Search for the cell housing the specified text and yield its [X, Y] center coordinate. 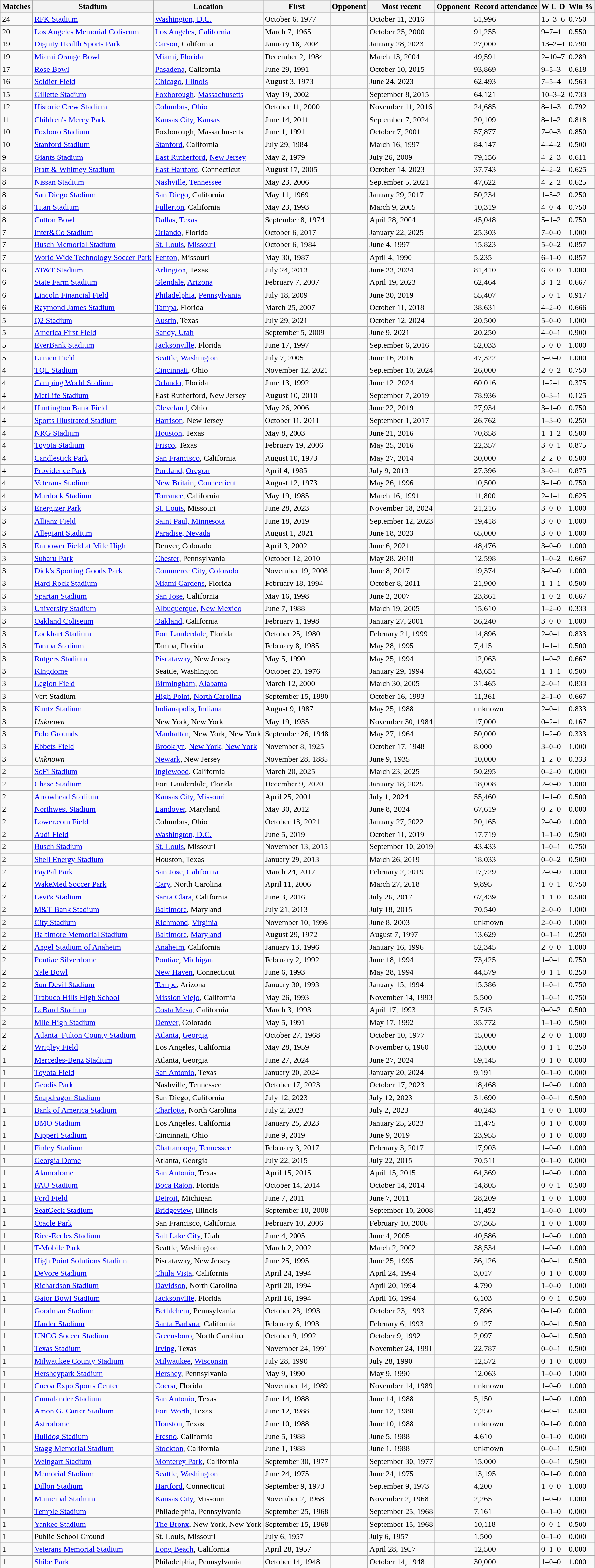
Anaheim, California [208, 947]
April 17, 1993 [401, 1010]
TQL Stadium [93, 370]
Milwaukee County Stadium [93, 1361]
Pasadena, California [208, 69]
BMO Stadium [93, 1123]
8,000 [506, 746]
September 5, 2009 [297, 332]
MetLife Stadium [93, 395]
0.733 [581, 94]
Dallas, Texas [208, 220]
1–3–0 [553, 420]
March 23, 2025 [401, 772]
Yankee Stadium [93, 1524]
Miami Gardens, Florida [208, 584]
11,361 [506, 696]
June 24, 2023 [401, 82]
4–0–4 [553, 207]
Historic Crew Stadium [93, 107]
October 6, 2017 [297, 232]
RFK Stadium [93, 19]
October 10, 2015 [401, 69]
May 26, 1996 [401, 483]
10,000 [506, 759]
5,150 [506, 1399]
November 13, 2015 [297, 847]
Chula Vista, California [208, 1273]
February 2, 1992 [297, 960]
September 8, 2015 [401, 94]
June 12, 2024 [401, 383]
12 [16, 107]
W-L-D [553, 7]
36,126 [506, 1261]
Subaru Park [93, 558]
23,861 [506, 596]
43,433 [506, 847]
38,534 [506, 1248]
25,303 [506, 232]
December 9, 2020 [297, 784]
March 12, 2000 [297, 684]
October 6, 1977 [297, 19]
5,743 [506, 1010]
Fullerton, California [208, 207]
June 18, 2019 [297, 521]
79,156 [506, 157]
June 1, 1991 [297, 132]
May 19, 1935 [297, 721]
Tampa Stadium [93, 646]
Record attendance [506, 7]
Albuquerque, New Mexico [208, 609]
March 24, 2017 [297, 872]
May 28, 1959 [297, 1047]
June 4, 1997 [401, 245]
FAU Stadium [93, 1185]
0.289 [581, 57]
Oakland, California [208, 621]
7,250 [506, 1411]
Goodman Stadium [93, 1311]
31,690 [506, 1098]
May 25, 2016 [401, 445]
Dignity Health Sports Park [93, 44]
19,374 [506, 571]
January 27, 2022 [401, 822]
Dick's Sporting Goods Park [93, 571]
13,195 [506, 1474]
May 28, 1994 [401, 972]
Snapdragon Stadium [93, 1098]
Stockton, California [208, 1449]
26,762 [506, 420]
Bethlehem, Pennsylvania [208, 1311]
5–0–1 [553, 295]
Bridgeview, Illinois [208, 1211]
September 26, 1948 [297, 734]
13–2–4 [553, 44]
6–0–0 [553, 270]
March 3, 1993 [297, 1010]
Cleveland, Ohio [208, 408]
4–2–0 [553, 307]
March 26, 2019 [401, 859]
Sun Devil Stadium [93, 985]
43,651 [506, 671]
40,243 [506, 1110]
East Hartford, Connecticut [208, 170]
Chattanooga, Tennessee [208, 1148]
0.818 [581, 119]
November 28, 1885 [297, 759]
January 30, 1993 [297, 985]
May 5, 1991 [297, 1022]
UNCG Soccer Stadium [93, 1336]
June 6, 2021 [401, 546]
50,234 [506, 195]
Amon G. Carter Stadium [93, 1411]
9–7–4 [553, 32]
Gator Bowl Stadium [93, 1298]
Landover, Maryland [208, 809]
May 30, 1987 [297, 257]
Busch Stadium [93, 847]
Stadium [93, 7]
January 29, 2013 [297, 859]
4–4–2 [553, 144]
April 28, 2004 [401, 220]
24,685 [506, 107]
Greensboro, North Carolina [208, 1336]
65,000 [506, 533]
November 11, 2016 [401, 107]
May 30, 2012 [297, 809]
Location [208, 7]
January 28, 2023 [401, 44]
11,475 [506, 1123]
Ebbets Field [93, 746]
May 28, 2018 [401, 558]
44,579 [506, 972]
March 16, 1997 [401, 144]
52,345 [506, 947]
March 19, 2005 [401, 609]
62,493 [506, 82]
July 9, 2013 [401, 470]
15 [16, 94]
12,500 [506, 1549]
15–3–6 [553, 19]
50,000 [506, 734]
6,103 [506, 1298]
Kuntz Stadium [93, 709]
February 2, 2019 [401, 872]
Santa Clara, California [208, 897]
September 10, 2024 [401, 370]
12,572 [506, 1361]
WakeMed Soccer Park [93, 884]
Birmingham, Alabama [208, 684]
June 8, 2017 [401, 571]
Manhattan, New York, New York [208, 734]
21,900 [506, 584]
4–2–3 [553, 157]
New Britain, Connecticut [208, 483]
13,000 [506, 1047]
February 18, 1994 [297, 584]
August 1, 2021 [297, 533]
October 12, 2024 [401, 320]
55,460 [506, 797]
13,629 [506, 934]
February 7, 2007 [297, 282]
Costa Mesa, California [208, 1010]
0–3–1 [553, 395]
World Wide Technology Soccer Park [93, 257]
January 16, 1996 [401, 947]
18,468 [506, 1085]
9 [16, 157]
Davidson, North Carolina [208, 1286]
Long Beach, California [208, 1549]
Stagg Memorial Stadium [93, 1449]
0.550 [581, 32]
May 23, 1993 [297, 207]
America First Field [93, 332]
May 11, 1969 [297, 195]
October 6, 1984 [297, 245]
August 17, 2005 [297, 170]
Harder Stadium [93, 1323]
Stanford Stadium [93, 144]
Rice-Eccles Stadium [93, 1236]
Comalander Stadium [93, 1399]
2–1–0 [553, 696]
Mile High Stadium [93, 1022]
11,452 [506, 1211]
Oracle Park [93, 1223]
Arlington, Texas [208, 270]
October 27, 1968 [297, 1035]
35,772 [506, 1022]
Fresno, California [208, 1436]
17,719 [506, 834]
PayPal Park [93, 872]
Memorial Stadium [93, 1474]
11,800 [506, 496]
16 [16, 82]
EverBank Stadium [93, 345]
August 29, 1972 [297, 934]
Vert Stadium [93, 696]
June 13, 1992 [297, 383]
14,896 [506, 634]
October 12, 2010 [297, 558]
July 7, 2005 [297, 357]
October 13, 2021 [297, 822]
Shell Energy Stadium [93, 859]
September 12, 2023 [401, 521]
Gillette Stadium [93, 94]
Yale Bowl [93, 972]
7,161 [506, 1511]
Rose Bowl [93, 69]
3,017 [506, 1273]
Astrodome [93, 1424]
Arrowhead Stadium [93, 797]
New York, New York [208, 721]
May 25, 1994 [401, 659]
20,165 [506, 822]
Most recent [401, 7]
62,464 [506, 282]
27,934 [506, 408]
SoFi Stadium [93, 772]
1–1–2 [553, 433]
January 18, 2004 [297, 44]
January 27, 2001 [401, 621]
40,586 [506, 1236]
June 5, 2019 [297, 834]
Monterey Park, California [208, 1461]
48,476 [506, 546]
November 19, 2008 [297, 571]
0.850 [581, 132]
Cotton Bowl [93, 220]
First [297, 7]
Chase Stadium [93, 784]
Titan Stadium [93, 207]
59,145 [506, 1060]
84,147 [506, 144]
Kingdome [93, 671]
Irving, Texas [208, 1348]
Huntington Bank Field [93, 408]
60,016 [506, 383]
Q2 Stadium [93, 320]
91,255 [506, 32]
37,743 [506, 170]
Empower Field at Mile High [93, 546]
5–0–2 [553, 245]
Glendale, Arizona [208, 282]
March 16, 1991 [401, 496]
Carson, California [208, 44]
September 15, 1990 [297, 696]
DeVore Stadium [93, 1273]
May 25, 1988 [401, 709]
Santa Barbara, California [208, 1323]
7–5–4 [553, 82]
Inglewood, California [208, 772]
July 29, 1984 [297, 144]
April 11, 2006 [297, 884]
Baltimore Memorial Stadium [93, 934]
June 9, 1935 [401, 759]
4,610 [506, 1436]
57,877 [506, 132]
October 11, 2011 [297, 420]
November 14, 1993 [401, 997]
May 19, 2002 [297, 94]
May 17, 1992 [401, 1022]
July 29, 2021 [297, 320]
October 14, 2023 [401, 170]
38,631 [506, 307]
Win % [581, 7]
Bulldog Stadium [93, 1436]
January 13, 1996 [297, 947]
Bank of America Stadium [93, 1110]
June 28, 2023 [297, 508]
November 18, 2024 [401, 508]
5,235 [506, 257]
Hershey, Pennsylvania [208, 1374]
Milwaukee, Wisconsin [208, 1361]
May 28, 1995 [401, 646]
Toyota Field [93, 1072]
47,322 [506, 357]
December 2, 1984 [297, 57]
October 10, 1977 [401, 1035]
17,903 [506, 1148]
28,209 [506, 1198]
March 20, 2025 [297, 772]
55,407 [506, 295]
April 19, 2023 [401, 282]
Busch Memorial Stadium [93, 245]
0.917 [581, 295]
7,896 [506, 1311]
February 8, 1985 [297, 646]
City Stadium [93, 922]
Austin, Texas [208, 320]
Hartford, Connecticut [208, 1486]
67,619 [506, 809]
LeBard Stadium [93, 1010]
New Haven, Connecticut [208, 972]
64,121 [506, 94]
10–3–2 [553, 94]
93,869 [506, 69]
Geodis Park [93, 1085]
April 4, 1990 [401, 257]
10,500 [506, 483]
Kansas City, Kansas [208, 119]
June 2, 2007 [401, 596]
October 8, 2011 [401, 584]
November 6, 1960 [401, 1047]
October 11, 2019 [401, 834]
70,511 [506, 1160]
October 25, 1980 [297, 634]
0.375 [581, 383]
Spartan Stadium [93, 596]
Rutgers Stadium [93, 659]
May 23, 2006 [297, 182]
36,240 [506, 621]
Foxboro Stadium [93, 132]
2–10–7 [553, 57]
Audi Field [93, 834]
4,790 [506, 1286]
March 25, 2007 [297, 307]
Public School Ground [93, 1536]
0.167 [581, 721]
15,823 [506, 245]
Finley Stadium [93, 1148]
August 3, 1973 [297, 82]
6–1–0 [553, 257]
Allegiant Stadium [93, 533]
7,415 [506, 646]
Tempe, Arizona [208, 985]
Nippert Stadium [93, 1135]
M&T Bank Stadium [93, 909]
February 21, 1999 [401, 634]
10,319 [506, 207]
Ford Field [93, 1198]
47,622 [506, 182]
Pontiac Silverdome [93, 960]
2,265 [506, 1499]
May 16, 1998 [297, 596]
Paradise, Nevada [208, 533]
Georgia Dome [93, 1160]
Allianz Field [93, 521]
Chicago, Illinois [208, 82]
Portland, Oregon [208, 470]
Fenton, Missouri [208, 257]
Soldier Field [93, 82]
July 21, 2013 [297, 909]
Nissan Stadium [93, 182]
June 23, 2024 [401, 270]
0.611 [581, 157]
10,118 [506, 1524]
2,097 [506, 1336]
51,996 [506, 19]
Indianapolis, Indiana [208, 709]
12,598 [506, 558]
August 9, 1987 [297, 709]
Texas Stadium [93, 1348]
March 30, 2005 [401, 684]
October 25, 2000 [401, 32]
January 15, 1994 [401, 985]
5,500 [506, 997]
20 [16, 32]
18,033 [506, 859]
27,000 [506, 44]
Fort Worth, Texas [208, 1411]
Los Angeles Memorial Coliseum [93, 32]
Mercedes-Benz Stadium [93, 1060]
May 26, 1993 [297, 997]
22,357 [506, 445]
4,200 [506, 1486]
Veterans Memorial Stadium [93, 1549]
3–1–2 [553, 282]
Toyota Stadium [93, 445]
17 [16, 69]
Saint Paul, Minnesota [208, 521]
Dillon Stadium [93, 1486]
0.790 [581, 44]
June 8, 2024 [401, 809]
March 27, 2018 [401, 884]
Richmond, Virginia [208, 922]
11 [16, 119]
Torrance, California [208, 496]
July 26, 2009 [401, 157]
Angel Stadium of Anaheim [93, 947]
November 10, 1996 [297, 922]
Sandy, Utah [208, 332]
5–1–2 [553, 220]
1–2–1 [553, 383]
High Point Solutions Stadium [93, 1261]
March 7, 1965 [297, 32]
State Farm Stadium [93, 282]
Commerce City, Colorado [208, 571]
June 22, 2019 [401, 408]
0.125 [581, 395]
Pratt & Whitney Stadium [93, 170]
April 3, 2002 [297, 546]
October 17, 1948 [401, 746]
45,048 [506, 220]
Wrigley Field [93, 1047]
Veterans Stadium [93, 483]
15,610 [506, 609]
2–1–1 [553, 496]
Shibe Park [93, 1561]
August 10, 1973 [297, 458]
Legion Field [93, 684]
June 21, 2016 [401, 433]
September 5, 2021 [401, 182]
8–1–2 [553, 119]
27,396 [506, 470]
20,109 [506, 119]
78,936 [506, 395]
Temple Stadium [93, 1511]
Charlotte, North Carolina [208, 1110]
May 27, 2014 [401, 458]
T-Mobile Park [93, 1248]
November 12, 2021 [297, 370]
Energizer Park [93, 508]
September 10, 2019 [401, 847]
70,858 [506, 433]
AT&T Stadium [93, 270]
Stanford, California [208, 144]
9,895 [506, 884]
Northwest Stadium [93, 809]
Lincoln Financial Field [93, 295]
February 19, 2006 [297, 445]
August 7, 1997 [401, 934]
June 3, 2016 [297, 897]
Hersheypark Stadium [93, 1374]
Richardson Stadium [93, 1286]
Harrison, New Jersey [208, 420]
March 13, 2004 [401, 57]
Providence Park [93, 470]
June 8, 2003 [401, 922]
Cocoa Expo Sports Center [93, 1386]
17,729 [506, 872]
July 24, 2013 [297, 270]
Salt Lake City, Utah [208, 1236]
17,000 [506, 721]
May 27, 1964 [401, 734]
Detroit, Michigan [208, 1198]
7–0–0 [553, 232]
October 7, 2001 [401, 132]
May 2, 1979 [297, 157]
May 8, 2003 [297, 433]
June 6, 1993 [297, 972]
January 29, 2017 [401, 195]
0.666 [581, 307]
Lumen Field [93, 357]
June 29, 1991 [297, 69]
September 1, 2017 [401, 420]
October 11, 2016 [401, 19]
June 16, 2016 [401, 357]
August 12, 1973 [297, 483]
Weingart Stadium [93, 1461]
Pontiac, Michigan [208, 960]
20,250 [506, 332]
Hard Rock Stadium [93, 584]
8–1–3 [553, 107]
9,191 [506, 1072]
Camping World Stadium [93, 383]
Newark, New Jersey [208, 759]
9–5–3 [553, 69]
50,295 [506, 772]
81,410 [506, 270]
26,000 [506, 370]
June 18, 1994 [401, 960]
April 4, 1985 [297, 470]
October 16, 1993 [401, 696]
Cary, North Carolina [208, 884]
0.900 [581, 332]
9,127 [506, 1323]
San Diego Stadium [93, 195]
September 7, 2024 [401, 119]
May 19, 1985 [297, 496]
January 22, 2025 [401, 232]
April 25, 2001 [297, 797]
The Bronx, New York, New York [208, 1524]
Lockhart Stadium [93, 634]
0.618 [581, 69]
Inter&Co Stadium [93, 232]
Oakland Coliseum [93, 621]
0.792 [581, 107]
52,033 [506, 345]
2–0–2 [553, 370]
Trabuco Hills High School [93, 997]
NRG Stadium [93, 433]
2–2–0 [553, 458]
November 30, 1984 [401, 721]
High Point, North Carolina [208, 696]
July 1, 2024 [401, 797]
Children's Mercy Park [93, 119]
July 18, 2015 [401, 909]
0–2–1 [553, 721]
October 11, 2018 [401, 307]
January 29, 1994 [401, 671]
7–0–3 [553, 132]
June 9, 2021 [401, 332]
49,591 [506, 57]
Chester, Pennsylvania [208, 558]
Boca Raton, Florida [208, 1185]
University Stadium [93, 609]
14,805 [506, 1185]
Municipal Stadium [93, 1499]
24 [16, 19]
Giants Stadium [93, 157]
67,439 [506, 897]
4–0–1 [553, 332]
September 6, 2016 [401, 345]
June 7, 1988 [297, 609]
31,465 [506, 684]
October 11, 2000 [297, 107]
November 8, 1925 [297, 746]
January 18, 2025 [401, 784]
September 7, 2019 [401, 395]
SeatGeek Stadium [93, 1211]
June 18, 2023 [401, 533]
Cocoa, Florida [208, 1386]
June 17, 1997 [297, 345]
73,425 [506, 960]
July 26, 2017 [401, 897]
22,787 [506, 1348]
Alamodome [93, 1173]
September 8, 1974 [297, 220]
June 30, 2019 [401, 295]
1,500 [506, 1536]
Brooklyn, New York, New York [208, 746]
23,955 [506, 1135]
Lower.com Field [93, 822]
August 10, 2010 [297, 395]
Atlanta–Fulton County Stadium [93, 1035]
21,216 [506, 508]
June 14, 2011 [297, 119]
Mission Viejo, California [208, 997]
Candlestick Park [93, 458]
Matches [16, 7]
Miami Orange Bowl [93, 57]
Raymond James Stadium [93, 307]
Levi's Stadium [93, 897]
March 9, 2005 [401, 207]
18,008 [506, 784]
70,540 [506, 909]
Polo Grounds [93, 734]
May 5, 1990 [297, 659]
May 26, 2006 [297, 408]
20,500 [506, 320]
19,418 [506, 521]
64,369 [506, 1173]
Miami, Florida [208, 57]
July 18, 2009 [297, 295]
0.563 [581, 82]
Murdock Stadium [93, 496]
Sports Illustrated Stadium [93, 420]
Frisco, Texas [208, 445]
15,386 [506, 985]
October 20, 1976 [297, 671]
1–5–2 [553, 195]
37,365 [506, 1223]
February 1, 1998 [297, 621]
